Return the [X, Y] coordinate for the center point of the cell that contains the specified text.  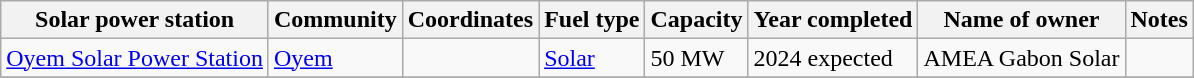
50 MW [696, 58]
AMEA Gabon Solar [1022, 58]
Solar power station [135, 20]
Coordinates [470, 20]
2024 expected [833, 58]
Oyem Solar Power Station [135, 58]
Fuel type [592, 20]
Capacity [696, 20]
Solar [592, 58]
Notes [1159, 20]
Community [335, 20]
Oyem [335, 58]
Year completed [833, 20]
Name of owner [1022, 20]
